From the cell containing the given text, extract its center point as (X, Y) coordinate. 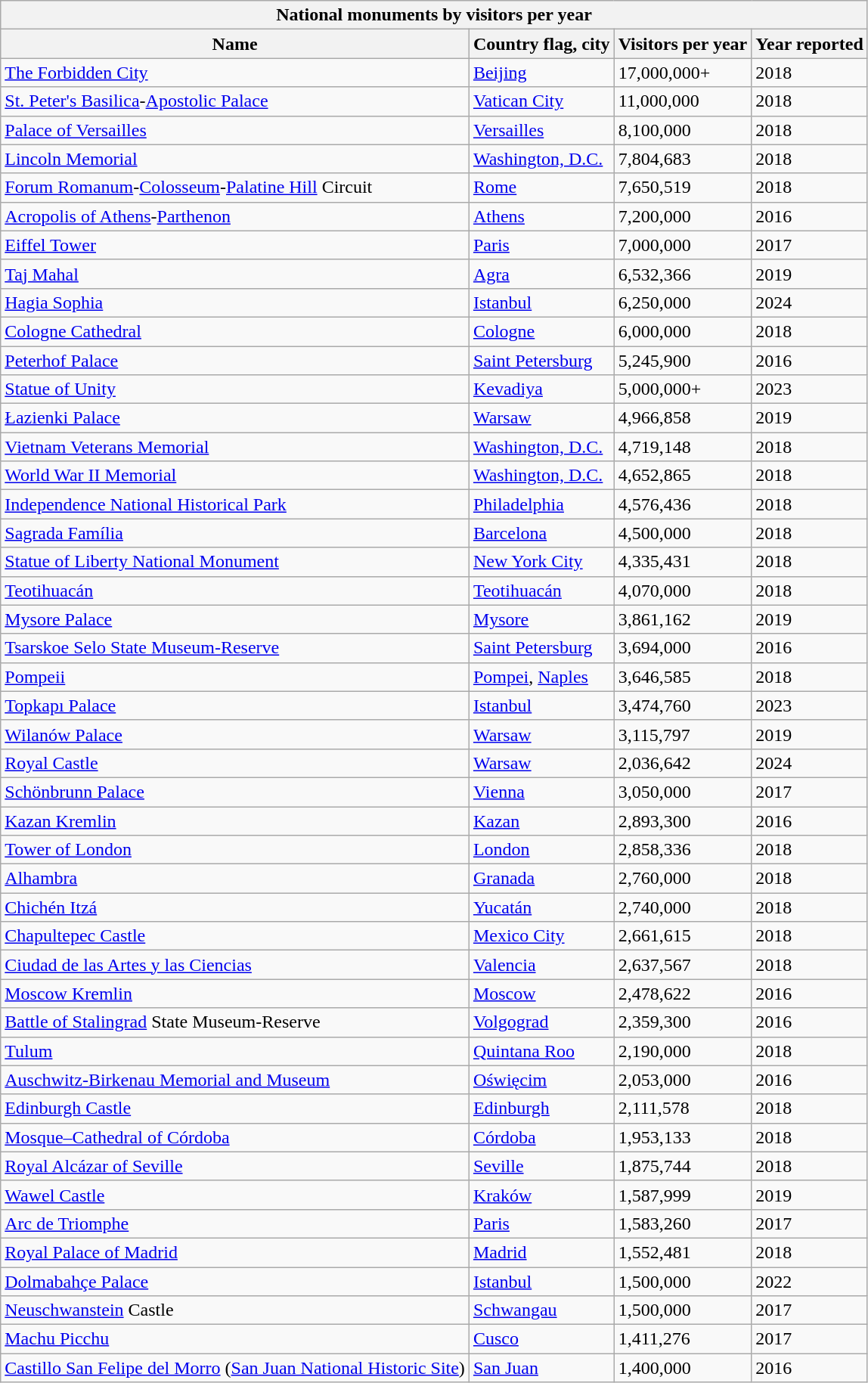
8,100,000 (683, 130)
Wawel Castle (235, 1195)
Oświęcim (541, 1080)
Tulum (235, 1051)
2,858,336 (683, 850)
4,652,865 (683, 476)
Statue of Unity (235, 389)
Kevadiya (541, 389)
4,070,000 (683, 591)
5,000,000+ (683, 389)
Topkapı Palace (235, 705)
2,111,578 (683, 1109)
Córdoba (541, 1137)
Granada (541, 879)
Yucatán (541, 907)
Alhambra (235, 879)
Eiffel Tower (235, 245)
Arc de Triomphe (235, 1223)
Country flag, city (541, 44)
Sagrada Família (235, 533)
Tsarskoe Selo State Museum-Reserve (235, 648)
Vietnam Veterans Memorial (235, 447)
Mosque–Cathedral of Córdoba (235, 1137)
Lincoln Memorial (235, 159)
Visitors per year (683, 44)
Machu Picchu (235, 1339)
Edinburgh (541, 1109)
Acropolis of Athens-Parthenon (235, 216)
3,694,000 (683, 648)
Vienna (541, 792)
Independence National Historical Park (235, 504)
Quintana Roo (541, 1051)
3,646,585 (683, 677)
Pompeii (235, 677)
Athens (541, 216)
2,036,642 (683, 763)
Philadelphia (541, 504)
Vatican City (541, 101)
Royal Alcázar of Seville (235, 1166)
2,053,000 (683, 1080)
Chichén Itzá (235, 907)
Schwangau (541, 1310)
Łazienki Palace (235, 418)
5,245,900 (683, 361)
3,115,797 (683, 734)
Palace of Versailles (235, 130)
Royal Castle (235, 763)
Pompei, Naples (541, 677)
Kraków (541, 1195)
Taj Mahal (235, 274)
1,953,133 (683, 1137)
2,637,567 (683, 965)
17,000,000+ (683, 73)
Wilanów Palace (235, 734)
Moscow Kremlin (235, 994)
1,875,744 (683, 1166)
Kazan (541, 820)
3,861,162 (683, 619)
Schönbrunn Palace (235, 792)
Cologne (541, 331)
3,474,760 (683, 705)
1,411,276 (683, 1339)
Neuschwanstein Castle (235, 1310)
1,587,999 (683, 1195)
2,359,300 (683, 1022)
The Forbidden City (235, 73)
Moscow (541, 994)
Mysore (541, 619)
Valencia (541, 965)
11,000,000 (683, 101)
Agra (541, 274)
4,719,148 (683, 447)
St. Peter's Basilica-Apostolic Palace (235, 101)
Name (235, 44)
6,532,366 (683, 274)
6,250,000 (683, 302)
7,804,683 (683, 159)
Auschwitz-Birkenau Memorial and Museum (235, 1080)
London (541, 850)
6,000,000 (683, 331)
Cusco (541, 1339)
Statue of Liberty National Monument (235, 562)
2,740,000 (683, 907)
2,661,615 (683, 936)
7,650,519 (683, 188)
4,500,000 (683, 533)
Seville (541, 1166)
1,400,000 (683, 1368)
4,966,858 (683, 418)
Chapultepec Castle (235, 936)
4,576,436 (683, 504)
1,583,260 (683, 1223)
Beijing (541, 73)
Dolmabahçe Palace (235, 1282)
Tower of London (235, 850)
2,478,622 (683, 994)
Peterhof Palace (235, 361)
4,335,431 (683, 562)
Madrid (541, 1252)
Ciudad de las Artes y las Ciencias (235, 965)
New York City (541, 562)
San Juan (541, 1368)
Year reported (809, 44)
Volgograd (541, 1022)
2,760,000 (683, 879)
Edinburgh Castle (235, 1109)
National monuments by visitors per year (434, 15)
Barcelona (541, 533)
Kazan Kremlin (235, 820)
2,190,000 (683, 1051)
Cologne Cathedral (235, 331)
2,893,300 (683, 820)
Forum Romanum-Colosseum-Palatine Hill Circuit (235, 188)
Versailles (541, 130)
Royal Palace of Madrid (235, 1252)
Hagia Sophia (235, 302)
7,000,000 (683, 245)
7,200,000 (683, 216)
Mexico City (541, 936)
Castillo San Felipe del Morro (San Juan National Historic Site) (235, 1368)
1,552,481 (683, 1252)
3,050,000 (683, 792)
Battle of Stalingrad State Museum-Reserve (235, 1022)
Rome (541, 188)
Mysore Palace (235, 619)
2022 (809, 1282)
World War II Memorial (235, 476)
